For the text-containing cell, return its midpoint in [x, y] coordinate format. 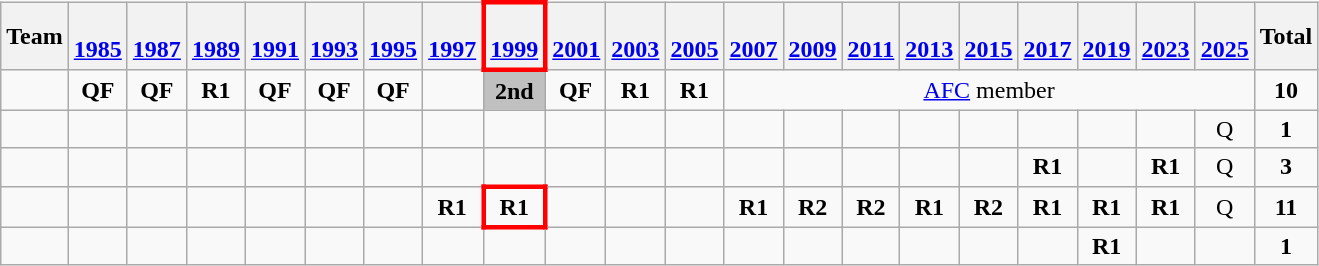
2013 [930, 36]
1991 [274, 36]
AFC member [989, 90]
10 [1286, 90]
2005 [694, 36]
2009 [812, 36]
2019 [1106, 36]
1989 [216, 36]
1987 [156, 36]
1985 [98, 36]
3 [1286, 167]
1993 [334, 36]
Team [35, 36]
Total [1286, 36]
11 [1286, 206]
2015 [988, 36]
2nd [514, 90]
2023 [1166, 36]
2025 [1224, 36]
2003 [636, 36]
2011 [871, 36]
2007 [754, 36]
1997 [454, 36]
1995 [394, 36]
2017 [1048, 36]
2001 [576, 36]
1999 [514, 36]
